Return the (X, Y) coordinate for the center point of the cell that contains the specified text.  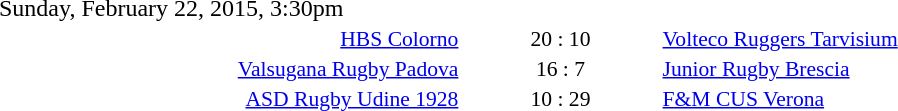
16 : 7 (560, 68)
20 : 10 (560, 38)
